Pinpoint the cell where the given text exists, returning its [X, Y] midpoint coordinate. 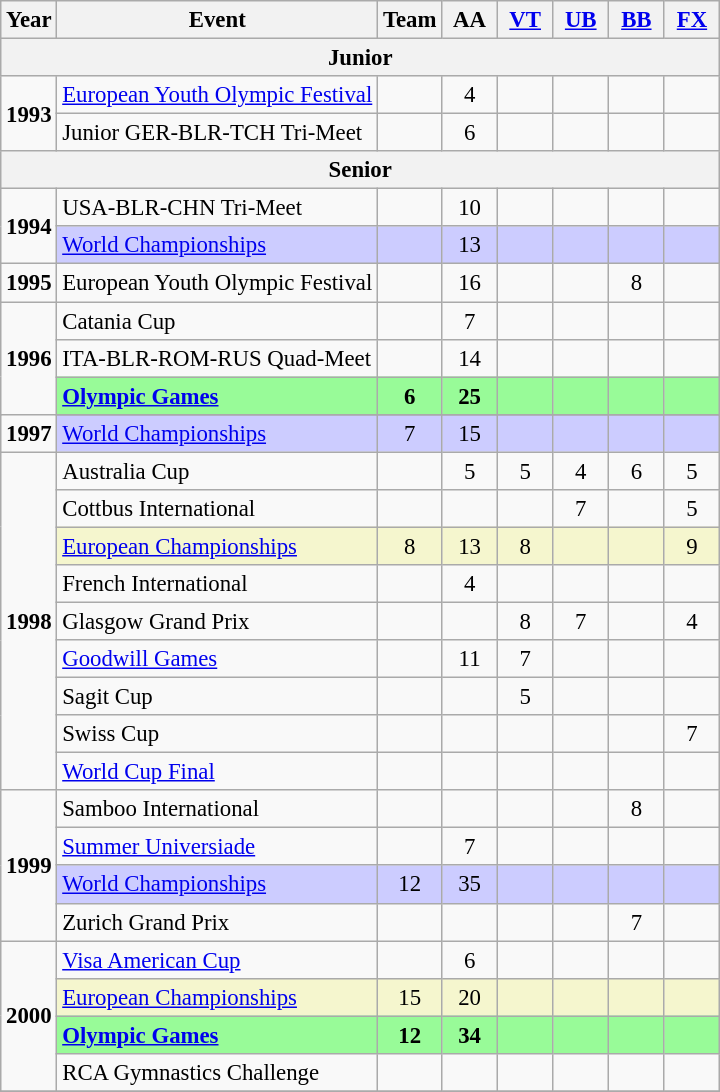
Samboo International [218, 809]
Cottbus International [218, 509]
Junior GER-BLR-TCH Tri-Meet [218, 133]
Event [218, 20]
Visa American Cup [218, 960]
9 [692, 546]
Junior [360, 58]
1998 [29, 621]
USA-BLR-CHN Tri-Meet [218, 208]
Summer Universiade [218, 847]
1994 [29, 226]
French International [218, 584]
BB [637, 20]
Team [410, 20]
10 [470, 208]
1999 [29, 865]
1995 [29, 283]
1996 [29, 358]
Sagit Cup [218, 697]
World Cup Final [218, 772]
34 [470, 1035]
20 [470, 997]
1993 [29, 114]
2000 [29, 1016]
Catania Cup [218, 321]
16 [470, 283]
Year [29, 20]
Senior [360, 170]
RCA Gymnastics Challenge [218, 1073]
1997 [29, 433]
25 [470, 396]
Australia Cup [218, 471]
UB [581, 20]
Goodwill Games [218, 659]
VT [525, 20]
AA [470, 20]
Zurich Grand Prix [218, 922]
11 [470, 659]
ITA-BLR-ROM-RUS Quad-Meet [218, 358]
14 [470, 358]
Glasgow Grand Prix [218, 621]
Swiss Cup [218, 734]
FX [692, 20]
35 [470, 885]
